Extract the (X, Y) coordinate from the center of the cell holding the provided text.  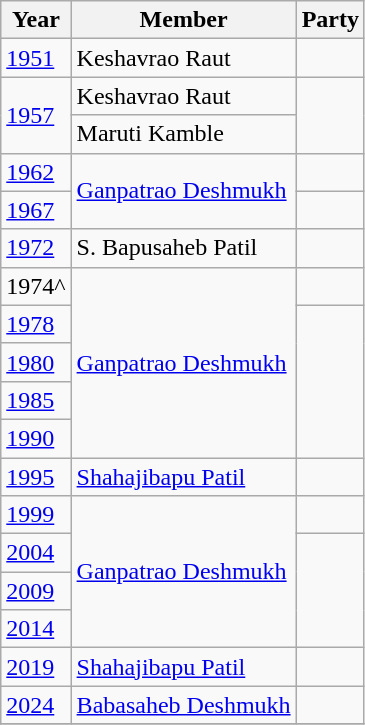
1967 (36, 210)
1990 (36, 438)
2009 (36, 591)
Party (330, 20)
1951 (36, 58)
2019 (36, 667)
1985 (36, 400)
2004 (36, 553)
Babasaheb Deshmukh (184, 705)
S. Bapusaheb Patil (184, 248)
Maruti Kamble (184, 134)
2014 (36, 629)
2024 (36, 705)
1957 (36, 115)
Year (36, 20)
1995 (36, 477)
Member (184, 20)
1978 (36, 324)
1980 (36, 362)
1972 (36, 248)
1962 (36, 172)
1974^ (36, 286)
1999 (36, 515)
